Scan for the cell matching the given text and deliver its [X, Y] coordinate at center. 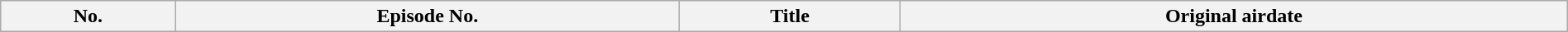
Original airdate [1234, 16]
No. [88, 16]
Episode No. [427, 16]
Title [791, 16]
